Scan for the cell matching the given text and deliver its (X, Y) coordinate at center. 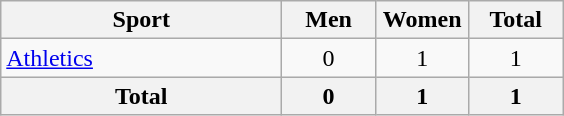
Women (422, 20)
Sport (142, 20)
Athletics (142, 58)
Men (329, 20)
